Determine the (x, y) coordinate at the center of the cell enclosing the given text.  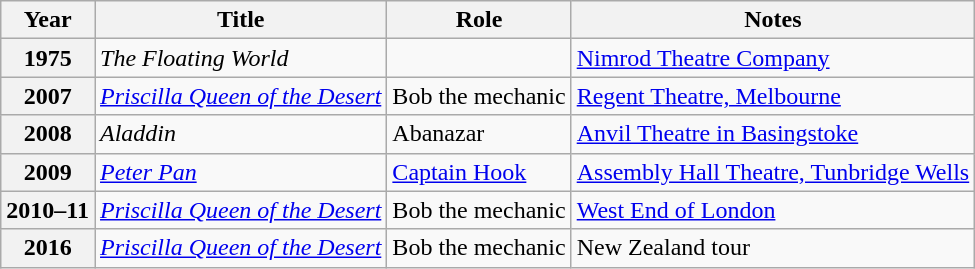
Title (240, 20)
Year (48, 20)
Assembly Hall Theatre, Tunbridge Wells (773, 172)
Captain Hook (479, 172)
2009 (48, 172)
Abanazar (479, 134)
Nimrod Theatre Company (773, 58)
2016 (48, 248)
The Floating World (240, 58)
Regent Theatre, Melbourne (773, 96)
New Zealand tour (773, 248)
Aladdin (240, 134)
Notes (773, 20)
2010–11 (48, 210)
1975 (48, 58)
Peter Pan (240, 172)
Role (479, 20)
2008 (48, 134)
2007 (48, 96)
West End of London (773, 210)
Anvil Theatre in Basingstoke (773, 134)
